Provide the [x, y] coordinate of the cell's center where the given text is located.  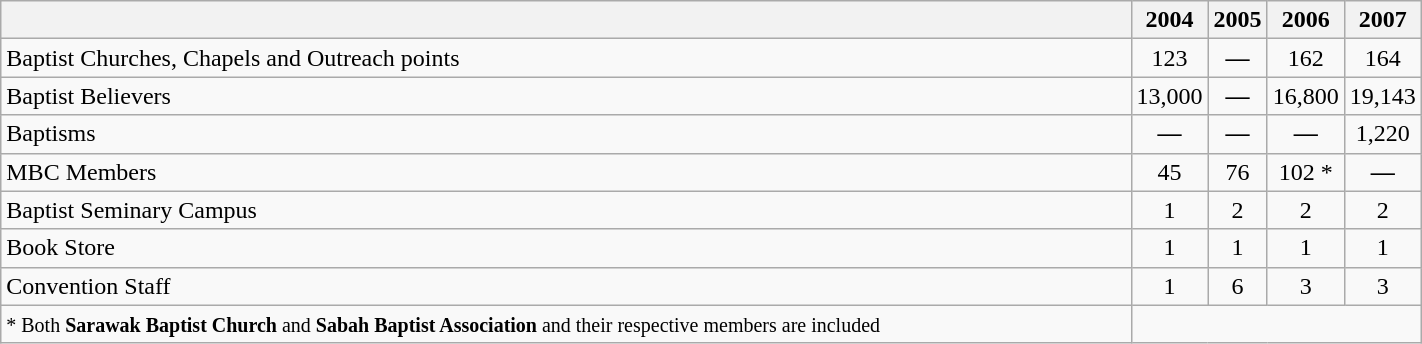
16,800 [1306, 96]
2007 [1382, 20]
Baptist Seminary Campus [566, 210]
45 [1170, 172]
164 [1382, 58]
Baptist Churches, Chapels and Outreach points [566, 58]
19,143 [1382, 96]
162 [1306, 58]
1,220 [1382, 134]
Book Store [566, 248]
2005 [1238, 20]
* Both Sarawak Baptist Church and Sabah Baptist Association and their respective members are included [566, 324]
Baptist Believers [566, 96]
123 [1170, 58]
13,000 [1170, 96]
2004 [1170, 20]
2006 [1306, 20]
102 * [1306, 172]
Baptisms [566, 134]
6 [1238, 286]
Convention Staff [566, 286]
76 [1238, 172]
MBC Members [566, 172]
